Determine the (X, Y) coordinate at the center of the cell enclosing the given text.  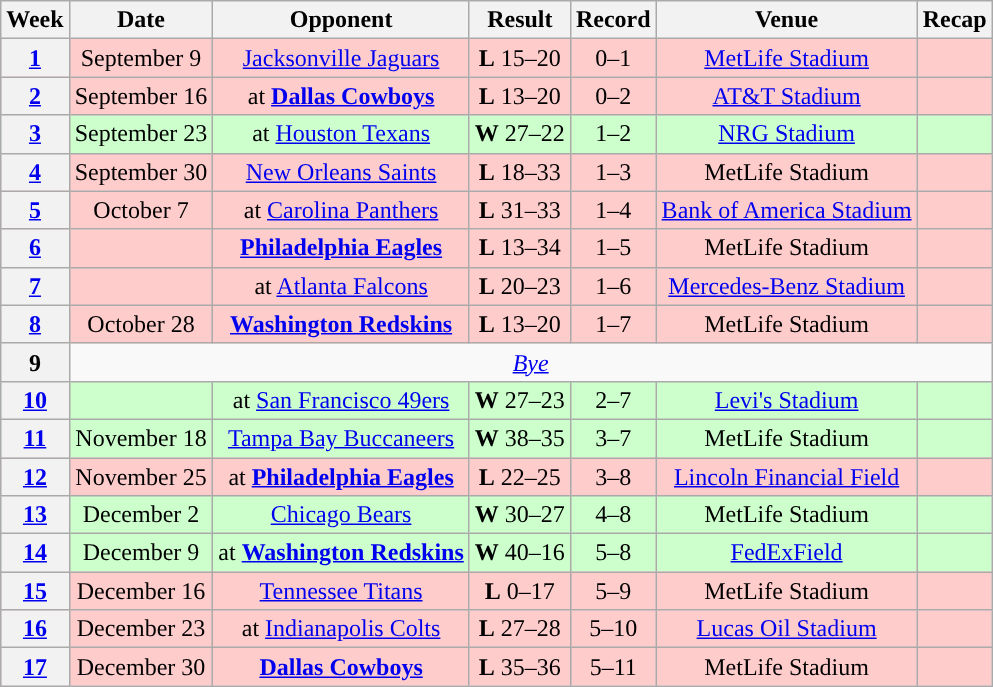
Bye (530, 362)
Lincoln Financial Field (786, 477)
3–7 (613, 438)
W 40–16 (520, 553)
5–11 (613, 667)
Washington Redskins (341, 324)
at Philadelphia Eagles (341, 477)
L 18–33 (520, 172)
Jacksonville Jaguars (341, 58)
Philadelphia Eagles (341, 248)
Levi's Stadium (786, 400)
December 30 (141, 667)
1–5 (613, 248)
December 9 (141, 553)
Record (613, 20)
1–2 (613, 134)
17 (35, 667)
at Houston Texans (341, 134)
5 (35, 210)
Tampa Bay Buccaneers (341, 438)
5–8 (613, 553)
L 15–20 (520, 58)
5–9 (613, 591)
16 (35, 629)
AT&T Stadium (786, 96)
1–3 (613, 172)
W 38–35 (520, 438)
L 35–36 (520, 667)
Bank of America Stadium (786, 210)
NRG Stadium (786, 134)
December 23 (141, 629)
FedExField (786, 553)
W 27–22 (520, 134)
6 (35, 248)
W 30–27 (520, 515)
4 (35, 172)
Chicago Bears (341, 515)
L 20–23 (520, 286)
November 25 (141, 477)
0–1 (613, 58)
September 9 (141, 58)
7 (35, 286)
Mercedes-Benz Stadium (786, 286)
Opponent (341, 20)
at Atlanta Falcons (341, 286)
13 (35, 515)
11 (35, 438)
December 2 (141, 515)
at Indianapolis Colts (341, 629)
Venue (786, 20)
3 (35, 134)
W 27–23 (520, 400)
8 (35, 324)
2–7 (613, 400)
December 16 (141, 591)
14 (35, 553)
0–2 (613, 96)
1–4 (613, 210)
Recap (954, 20)
L 22–25 (520, 477)
September 30 (141, 172)
at Washington Redskins (341, 553)
New Orleans Saints (341, 172)
15 (35, 591)
1 (35, 58)
September 16 (141, 96)
1–6 (613, 286)
at Carolina Panthers (341, 210)
1–7 (613, 324)
2 (35, 96)
L 0–17 (520, 591)
October 28 (141, 324)
at San Francisco 49ers (341, 400)
9 (35, 362)
September 23 (141, 134)
5–10 (613, 629)
Week (35, 20)
at Dallas Cowboys (341, 96)
3–8 (613, 477)
November 18 (141, 438)
Date (141, 20)
10 (35, 400)
Lucas Oil Stadium (786, 629)
Dallas Cowboys (341, 667)
12 (35, 477)
4–8 (613, 515)
L 27–28 (520, 629)
L 31–33 (520, 210)
L 13–34 (520, 248)
October 7 (141, 210)
Result (520, 20)
Tennessee Titans (341, 591)
